Search for the cell housing the specified text and yield its [x, y] center coordinate. 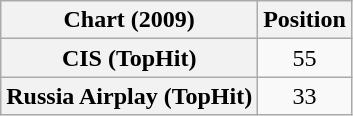
Chart (2009) [130, 20]
Russia Airplay (TopHit) [130, 96]
Position [305, 20]
CIS (TopHit) [130, 58]
33 [305, 96]
55 [305, 58]
